Pinpoint the cell where the given text exists, returning its [X, Y] midpoint coordinate. 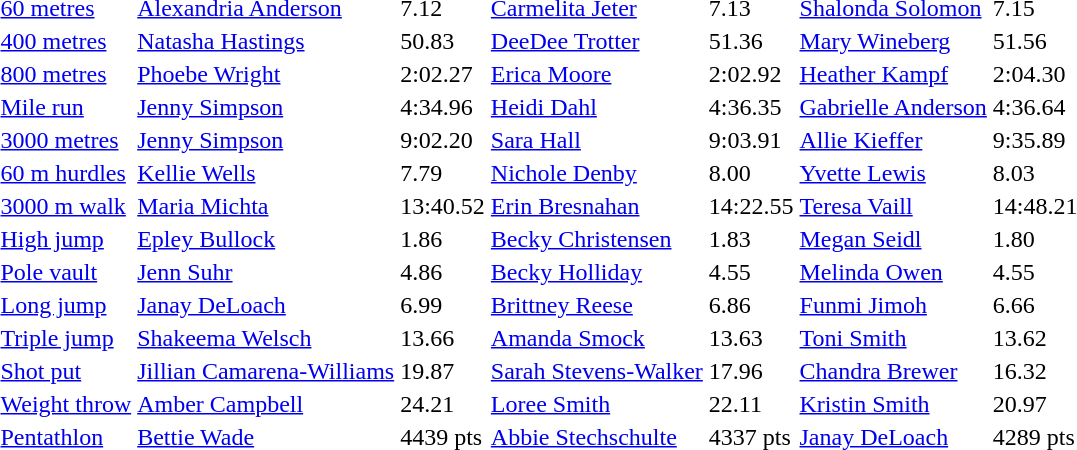
9:03.91 [751, 140]
Loree Smith [596, 404]
Sarah Stevens-Walker [596, 371]
Maria Michta [266, 206]
Mary Wineberg [893, 41]
4:34.96 [443, 107]
4:36.35 [751, 107]
2:02.92 [751, 74]
13:40.52 [443, 206]
Epley Bullock [266, 239]
Erica Moore [596, 74]
Phoebe Wright [266, 74]
Shakeema Welsch [266, 338]
Sara Hall [596, 140]
13.63 [751, 338]
DeeDee Trotter [596, 41]
Gabrielle Anderson [893, 107]
Erin Bresnahan [596, 206]
6.86 [751, 305]
Melinda Owen [893, 272]
Amber Campbell [266, 404]
Becky Christensen [596, 239]
Jillian Camarena-Williams [266, 371]
Heather Kampf [893, 74]
22.11 [751, 404]
17.96 [751, 371]
13.66 [443, 338]
Jenn Suhr [266, 272]
Kellie Wells [266, 173]
6.99 [443, 305]
4.55 [751, 272]
Nichole Denby [596, 173]
1.86 [443, 239]
Heidi Dahl [596, 107]
8.00 [751, 173]
Brittney Reese [596, 305]
Yvette Lewis [893, 173]
Allie Kieffer [893, 140]
4.86 [443, 272]
Funmi Jimoh [893, 305]
Teresa Vaill [893, 206]
Natasha Hastings [266, 41]
9:02.20 [443, 140]
7.79 [443, 173]
Becky Holliday [596, 272]
2:02.27 [443, 74]
50.83 [443, 41]
Amanda Smock [596, 338]
Chandra Brewer [893, 371]
Toni Smith [893, 338]
Janay DeLoach [266, 305]
19.87 [443, 371]
Megan Seidl [893, 239]
51.36 [751, 41]
1.83 [751, 239]
24.21 [443, 404]
14:22.55 [751, 206]
Kristin Smith [893, 404]
